Determine the [X, Y] coordinate at the center of the cell enclosing the given text.  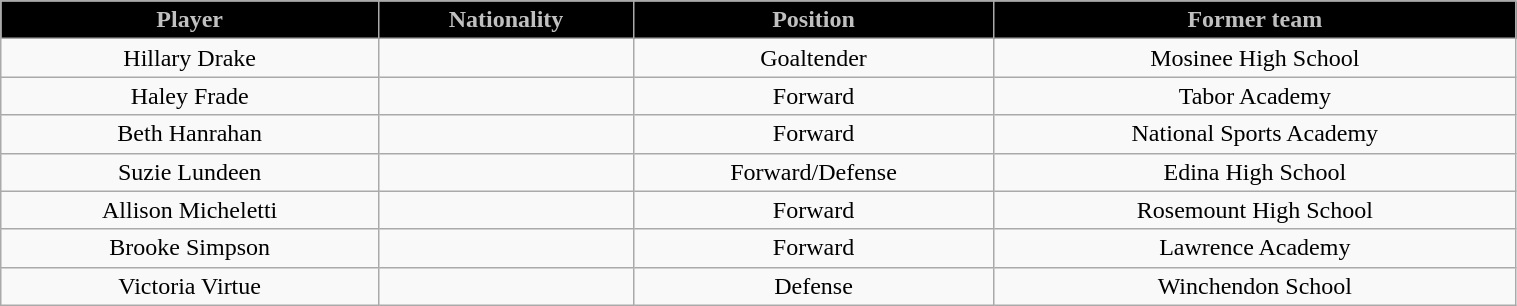
Rosemount High School [1255, 210]
Defense [813, 286]
Lawrence Academy [1255, 248]
Mosinee High School [1255, 58]
Goaltender [813, 58]
Winchendon School [1255, 286]
Position [813, 20]
Hillary Drake [190, 58]
Edina High School [1255, 172]
Beth Hanrahan [190, 134]
Player [190, 20]
Brooke Simpson [190, 248]
Victoria Virtue [190, 286]
Forward/Defense [813, 172]
Haley Frade [190, 96]
National Sports Academy [1255, 134]
Former team [1255, 20]
Tabor Academy [1255, 96]
Nationality [506, 20]
Allison Micheletti [190, 210]
Suzie Lundeen [190, 172]
